Search for the cell housing the specified text and yield its [X, Y] center coordinate. 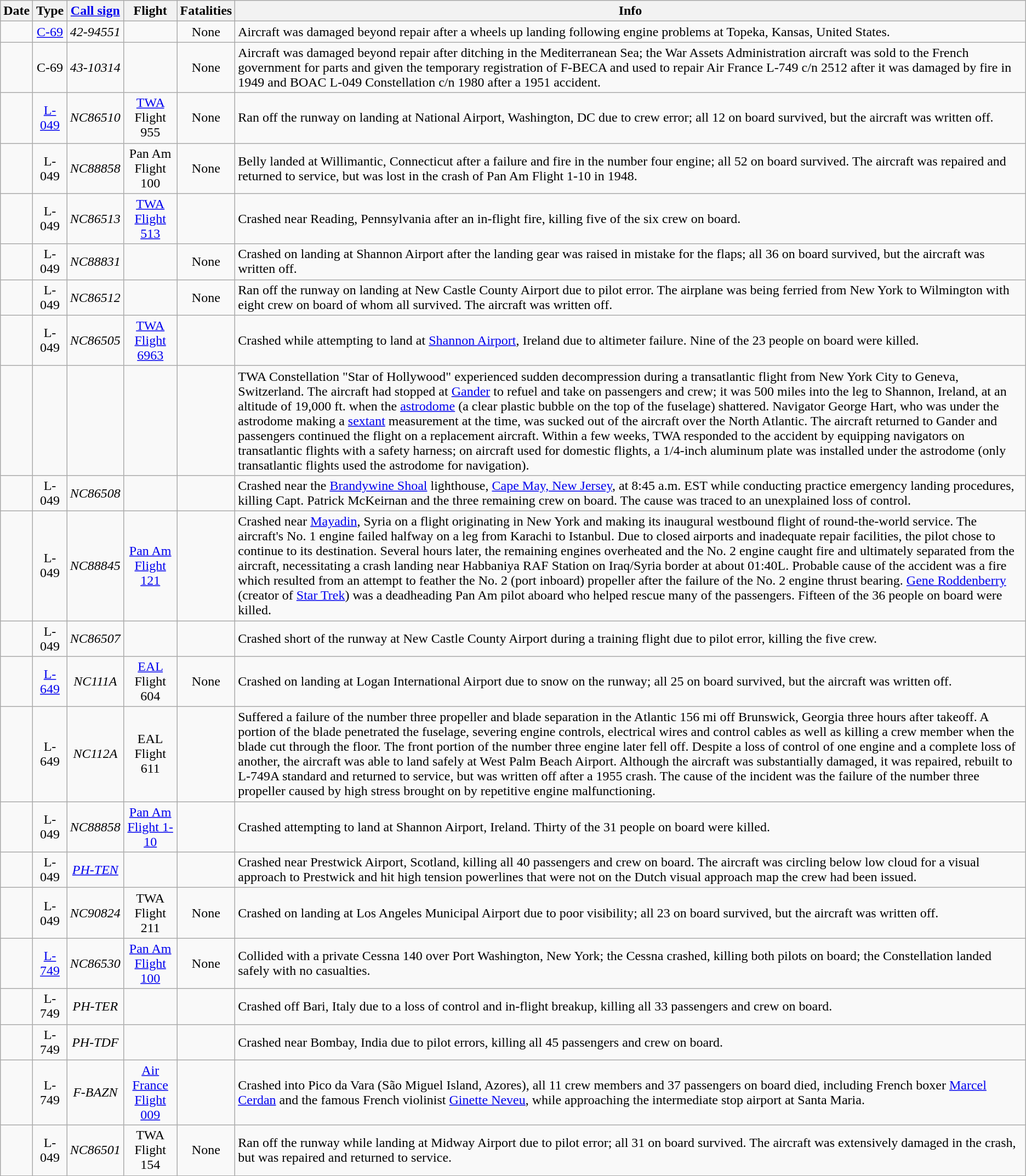
PH-TEN [95, 870]
Crashed while attempting to land at Shannon Airport, Ireland due to altimeter failure. Nine of the 23 people on board were killed. [630, 340]
TWA Flight 6963 [150, 340]
Crashed on landing at Logan International Airport due to snow on the runway; all 25 on board survived, but the aircraft was written off. [630, 682]
NC86513 [95, 219]
43-10314 [95, 67]
Pan Am Flight 121 [150, 566]
NC112A [95, 754]
Crashed short of the runway at New Castle County Airport during a training flight due to pilot error, killing the five crew. [630, 638]
TWA Flight 154 [150, 1150]
Call sign [95, 11]
Aircraft was damaged beyond repair after a wheels up landing following engine problems at Topeka, Kansas, United States. [630, 32]
EAL Flight 611 [150, 754]
Crashed near Bombay, India due to pilot errors, killing all 45 passengers and crew on board. [630, 1042]
NC86501 [95, 1150]
NC86508 [95, 493]
Air France Flight 009 [150, 1093]
Crashed near Reading, Pennsylvania after an in-flight fire, killing five of the six crew on board. [630, 219]
NC86510 [95, 118]
TWA Flight 955 [150, 118]
NC86507 [95, 638]
NC86530 [95, 963]
TWA Flight 513 [150, 219]
Crashed off Bari, Italy due to a loss of control and in-flight breakup, killing all 33 passengers and crew on board. [630, 1006]
Ran off the runway on landing at National Airport, Washington, DC due to crew error; all 12 on board survived, but the aircraft was written off. [630, 118]
Flight [150, 11]
Info [630, 11]
42-94551 [95, 32]
Pan Am Flight 1-10 [150, 827]
NC86512 [95, 297]
NC111A [95, 682]
Type [50, 11]
Crashed on landing at Los Angeles Municipal Airport due to poor visibility; all 23 on board survived, but the aircraft was written off. [630, 913]
F-BAZN [95, 1093]
EAL Flight 604 [150, 682]
PH-TER [95, 1006]
NC86505 [95, 340]
Crashed attempting to land at Shannon Airport, Ireland. Thirty of the 31 people on board were killed. [630, 827]
Date [16, 11]
PH-TDF [95, 1042]
TWA Flight 211 [150, 913]
Fatalities [206, 11]
NC90824 [95, 913]
NC88845 [95, 566]
NC88831 [95, 262]
